Capture the cell that displays the provided text and extract its (X, Y) central coordinate. 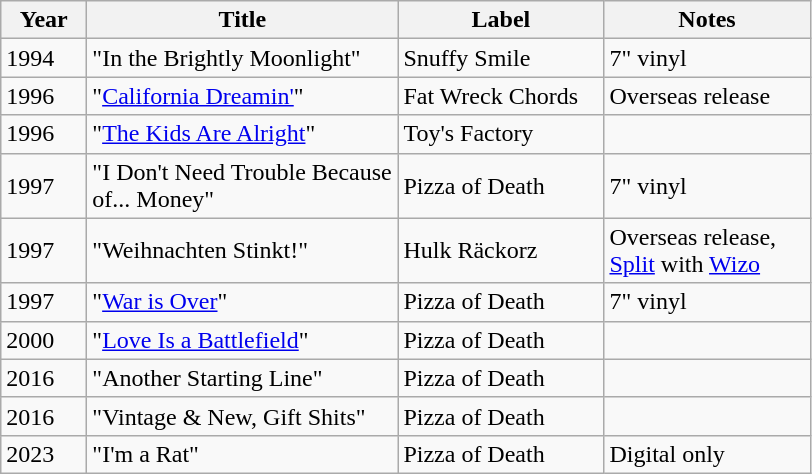
Digital only (707, 454)
2023 (44, 454)
Overseas release (707, 96)
"Love Is a Battlefield" (242, 340)
"The Kids Are Alright" (242, 134)
Toy's Factory (501, 134)
"Vintage & New, Gift Shits" (242, 416)
Overseas release, Split with Wizo (707, 250)
Year (44, 20)
"I'm a Rat" (242, 454)
"Weihnachten Stinkt!" (242, 250)
"I Don't Need Trouble Because of... Money" (242, 186)
Fat Wreck Chords (501, 96)
"War is Over" (242, 302)
"California Dreamin'" (242, 96)
Hulk Räckorz (501, 250)
Notes (707, 20)
Label (501, 20)
2000 (44, 340)
Title (242, 20)
"Another Starting Line" (242, 378)
"In the Brightly Moonlight" (242, 58)
1994 (44, 58)
Snuffy Smile (501, 58)
